Identify which cell holds the provided text, then report its [x, y] central coordinate. 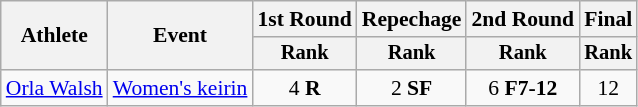
Repechage [412, 19]
1st Round [304, 19]
Athlete [54, 36]
2 SF [412, 88]
Event [180, 36]
12 [608, 88]
6 F7-12 [522, 88]
Women's keirin [180, 88]
Final [608, 19]
2nd Round [522, 19]
4 R [304, 88]
Orla Walsh [54, 88]
